Search for the cell housing the specified text and yield its (x, y) center coordinate. 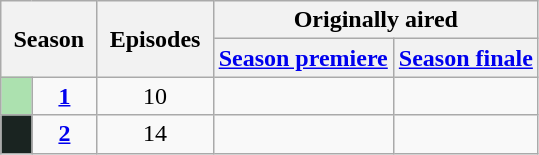
10 (155, 96)
1 (64, 96)
14 (155, 134)
Originally aired (376, 20)
Season finale (466, 58)
Episodes (155, 39)
Season (49, 39)
Season premiere (303, 58)
2 (64, 134)
